Output the (X, Y) coordinate of the center of the cell containing the given text.  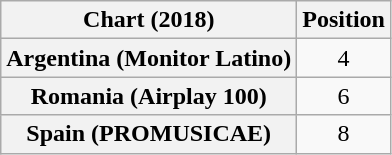
6 (344, 96)
Chart (2018) (149, 20)
8 (344, 134)
Spain (PROMUSICAE) (149, 134)
Romania (Airplay 100) (149, 96)
Position (344, 20)
Argentina (Monitor Latino) (149, 58)
4 (344, 58)
